Return [X, Y] of the center of cell containing provided text 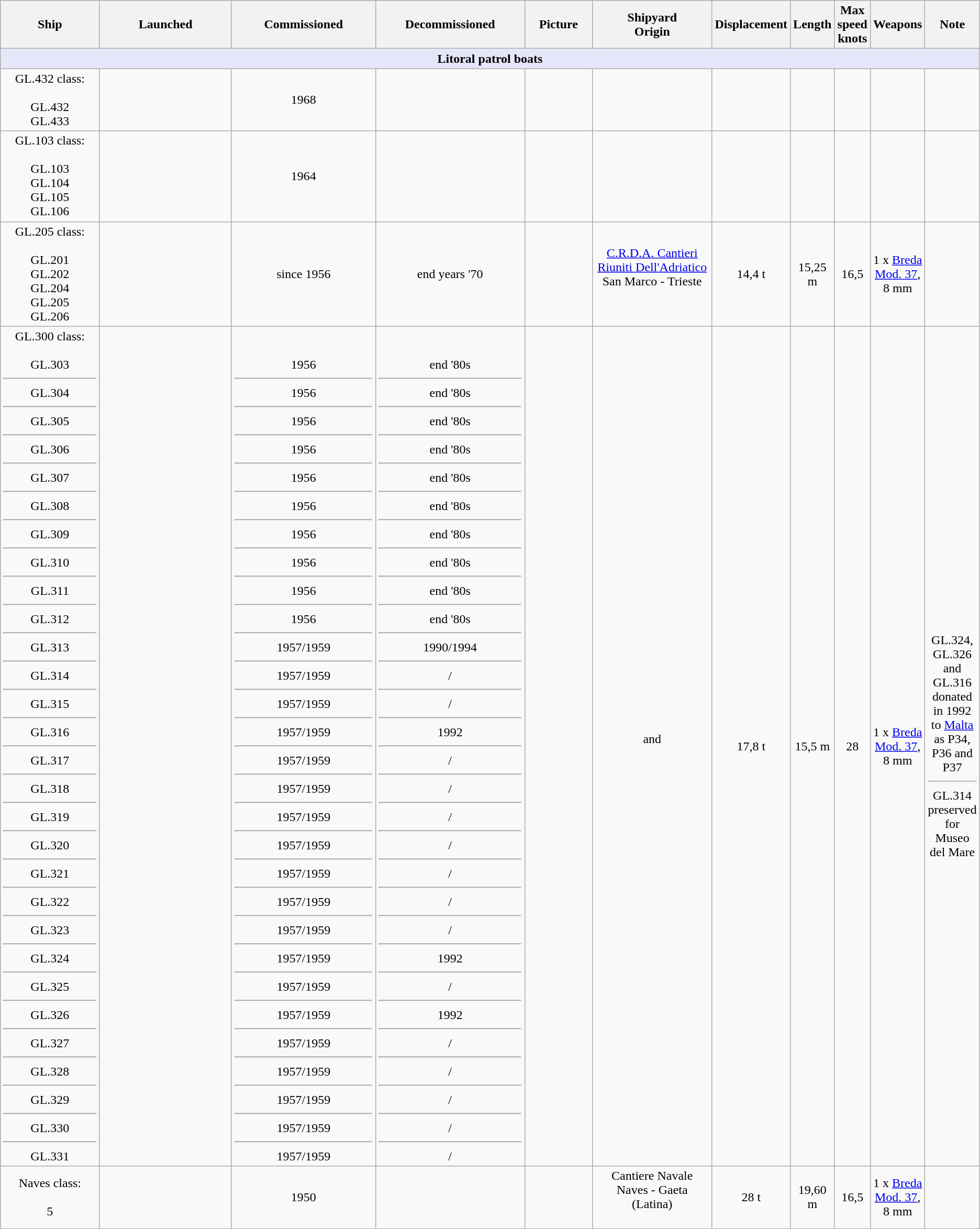
Length [812, 25]
19,60 m [812, 1197]
28 t [751, 1197]
15,5 m [812, 746]
GL.432 class:GL.432GL.433 [50, 99]
end years '70 [450, 274]
Ship [50, 25]
Maxspeedknots [852, 25]
Launched [165, 25]
Commissioned [304, 25]
Litoral patrol boats [490, 59]
14,4 t [751, 274]
1964 [304, 176]
1950 [304, 1197]
28 [852, 746]
Picture [559, 25]
Cantiere Navale Naves - Gaeta (Latina) [652, 1197]
end '80send '80send '80send '80send '80send '80send '80send '80send '80send '80s1990/1994//1992///////1992/1992///// [450, 746]
Weapons [897, 25]
1968 [304, 99]
Naves class:5 [50, 1197]
C.R.D.A. Cantieri Riuniti Dell'Adriatico San Marco - Trieste [652, 274]
17,8 t [751, 746]
GL.103 class:GL.103GL.104GL.105GL.106 [50, 176]
Decommissioned [450, 25]
since 1956 [304, 274]
Note [952, 25]
GL.205 class:GL.201GL.202GL.204GL.205GL.206 [50, 274]
15,25 m [812, 274]
and [652, 746]
GL.324, GL.326 and GL.316 donated in 1992 to Malta as P34, P36 and P37GL.314 preserved for Museo del Mare [952, 746]
ShipyardOrigin [652, 25]
Displacement [751, 25]
